Determine the [x, y] coordinate at the center of the cell enclosing the given text.  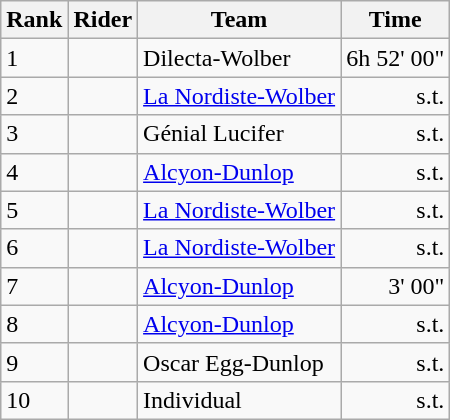
Individual [240, 400]
10 [34, 400]
3 [34, 134]
1 [34, 58]
Rank [34, 20]
9 [34, 362]
5 [34, 210]
6h 52' 00" [396, 58]
7 [34, 286]
Time [396, 20]
2 [34, 96]
6 [34, 248]
3' 00" [396, 286]
Rider [103, 20]
Oscar Egg-Dunlop [240, 362]
Génial Lucifer [240, 134]
Team [240, 20]
Dilecta-Wolber [240, 58]
8 [34, 324]
4 [34, 172]
